Return the [x, y] coordinate for the center point of the cell that contains the specified text.  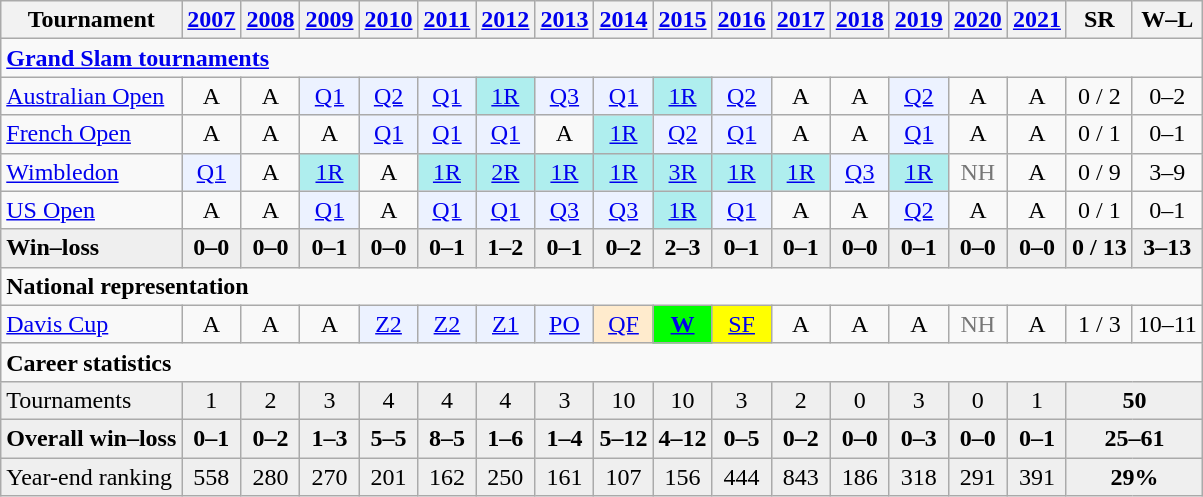
1–3 [330, 438]
1–4 [564, 438]
250 [506, 477]
PO [564, 324]
2013 [564, 20]
270 [330, 477]
2008 [270, 20]
2019 [918, 20]
2016 [742, 20]
3–9 [1167, 172]
French Open [92, 134]
2020 [978, 20]
W [682, 324]
Overall win–loss [92, 438]
161 [564, 477]
Grand Slam tournaments [602, 58]
Career statistics [602, 362]
2–3 [682, 248]
318 [918, 477]
0 / 9 [1099, 172]
3–13 [1167, 248]
186 [860, 477]
391 [1036, 477]
843 [800, 477]
558 [212, 477]
Tournaments [92, 400]
0 / 13 [1099, 248]
5–12 [624, 438]
QF [624, 324]
1–2 [506, 248]
National representation [602, 286]
2021 [1036, 20]
1 / 3 [1099, 324]
291 [978, 477]
W–L [1167, 20]
3R [682, 172]
SF [742, 324]
2014 [624, 20]
201 [388, 477]
2018 [860, 20]
Win–loss [92, 248]
5–5 [388, 438]
Davis Cup [92, 324]
107 [624, 477]
SR [1099, 20]
1–6 [506, 438]
2009 [330, 20]
10–11 [1167, 324]
0–3 [918, 438]
25–61 [1134, 438]
2015 [682, 20]
2017 [800, 20]
4–12 [682, 438]
280 [270, 477]
2012 [506, 20]
156 [682, 477]
Wimbledon [92, 172]
162 [447, 477]
Year-end ranking [92, 477]
US Open [92, 210]
2007 [212, 20]
Tournament [92, 20]
444 [742, 477]
Z1 [506, 324]
29% [1134, 477]
8–5 [447, 438]
2010 [388, 20]
0–5 [742, 438]
Australian Open [92, 96]
50 [1134, 400]
2R [506, 172]
0 / 2 [1099, 96]
2011 [447, 20]
